Return the (X, Y) coordinate for the center point of the cell that contains the specified text.  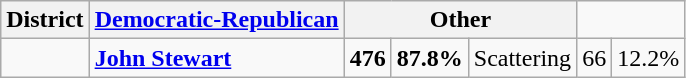
476 (368, 58)
Scattering (522, 58)
87.8% (430, 58)
Democratic-Republican (216, 20)
12.2% (648, 58)
District (45, 20)
66 (594, 58)
John Stewart (216, 58)
Other (460, 20)
